Detect which cell encompasses the target text, then output its (X, Y) center coordinate. 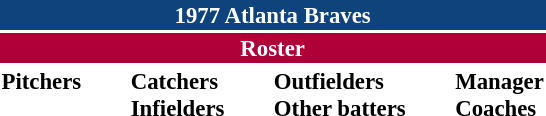
Roster (272, 48)
1977 Atlanta Braves (272, 15)
